Determine the (X, Y) coordinate at the center of the cell enclosing the given text.  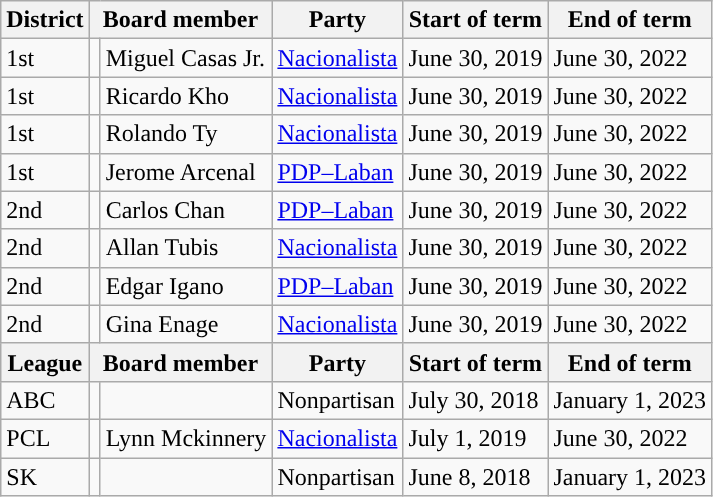
ABC (45, 400)
June 8, 2018 (476, 477)
July 30, 2018 (476, 400)
Miguel Casas Jr. (186, 58)
Ricardo Kho (186, 96)
PCL (45, 438)
Lynn Mckinnery (186, 438)
Jerome Arcenal (186, 172)
SK (45, 477)
Carlos Chan (186, 210)
Rolando Ty (186, 134)
Edgar Igano (186, 286)
July 1, 2019 (476, 438)
Allan Tubis (186, 248)
District (45, 20)
Gina Enage (186, 324)
League (45, 362)
